Detect which cell encompasses the target text, then output its [x, y] center coordinate. 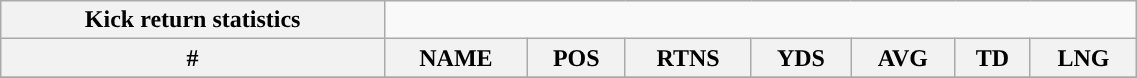
RTNS [688, 58]
AVG [903, 58]
# [193, 58]
TD [992, 58]
POS [576, 58]
YDS [801, 58]
LNG [1084, 58]
NAME [456, 58]
Kick return statistics [193, 20]
